Return [x, y] of the center of cell containing provided text 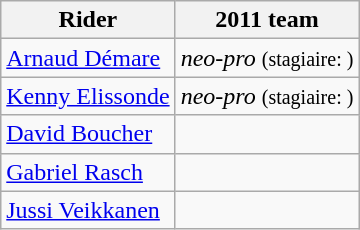
Arnaud Démare [88, 58]
David Boucher [88, 134]
2011 team [267, 20]
Gabriel Rasch [88, 172]
Rider [88, 20]
Jussi Veikkanen [88, 210]
Kenny Elissonde [88, 96]
